Capture the cell that displays the provided text and extract its [x, y] central coordinate. 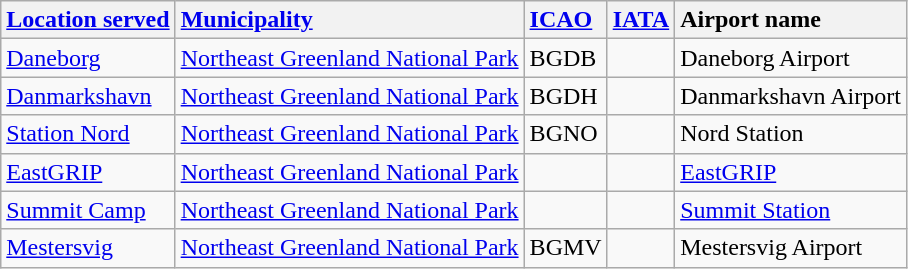
BGNO [566, 134]
BGDB [566, 58]
Daneborg Airport [791, 58]
IATA [641, 20]
Summit Camp [88, 210]
Daneborg [88, 58]
BGMV [566, 248]
Nord Station [791, 134]
Station Nord [88, 134]
ICAO [566, 20]
BGDH [566, 96]
Mestersvig Airport [791, 248]
Location served [88, 20]
Municipality [350, 20]
Danmarkshavn Airport [791, 96]
Airport name [791, 20]
Summit Station [791, 210]
Danmarkshavn [88, 96]
Mestersvig [88, 248]
